From the cell containing the given text, extract its center point as [X, Y] coordinate. 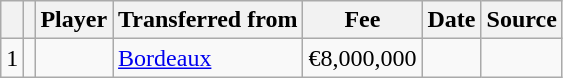
Date [452, 20]
Bordeaux [208, 58]
Fee [362, 20]
1 [12, 58]
€8,000,000 [362, 58]
Source [522, 20]
Player [74, 20]
Transferred from [208, 20]
